Capture the cell that displays the provided text and extract its [X, Y] central coordinate. 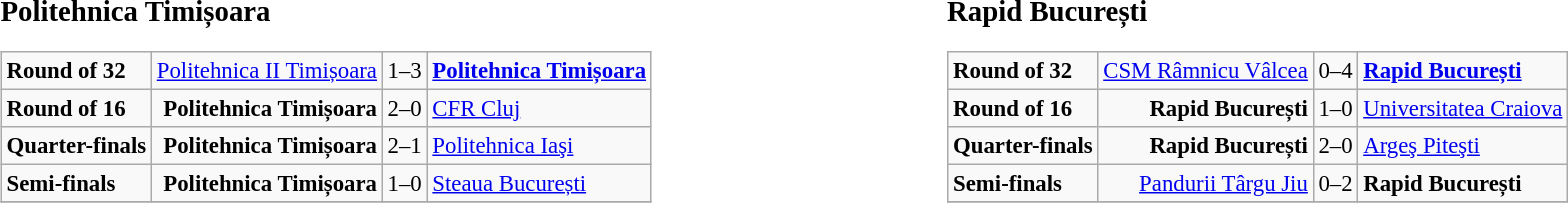
2–1 [404, 146]
Pandurii Târgu Jiu [1206, 184]
Universitatea Craiova [1463, 109]
Politehnica II Timișoara [266, 71]
1–3 [404, 71]
CSM Râmnicu Vâlcea [1206, 71]
Politehnica Iaşi [539, 146]
CFR Cluj [539, 109]
0–4 [1336, 71]
Argeş Piteşti [1463, 146]
0–2 [1336, 184]
Steaua București [539, 184]
